Capture the cell that displays the provided text and extract its [x, y] central coordinate. 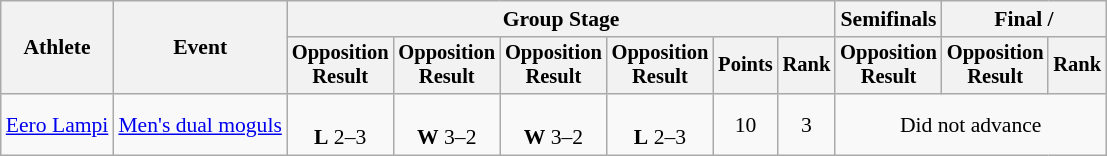
Eero Lampi [58, 124]
Group Stage [561, 19]
Athlete [58, 48]
Event [200, 48]
Points [745, 66]
Semifinals [888, 19]
Men's dual moguls [200, 124]
10 [745, 124]
Did not advance [970, 124]
3 [807, 124]
Final / [1024, 19]
